Scan for the cell matching the given text and deliver its (x, y) coordinate at center. 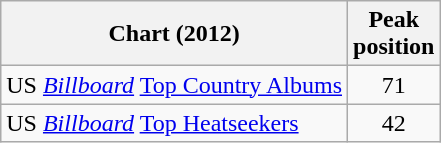
US Billboard Top Country Albums (174, 85)
US Billboard Top Heatseekers (174, 123)
Chart (2012) (174, 34)
42 (394, 123)
71 (394, 85)
Peakposition (394, 34)
